From the cell containing the given text, extract its center point as [X, Y] coordinate. 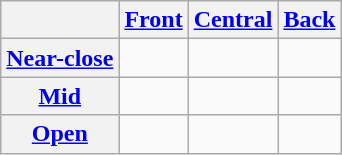
Mid [60, 96]
Near-close [60, 58]
Front [154, 20]
Back [310, 20]
Open [60, 134]
Central [233, 20]
